Provide the [x, y] coordinate of the cell's center where the given text is located.  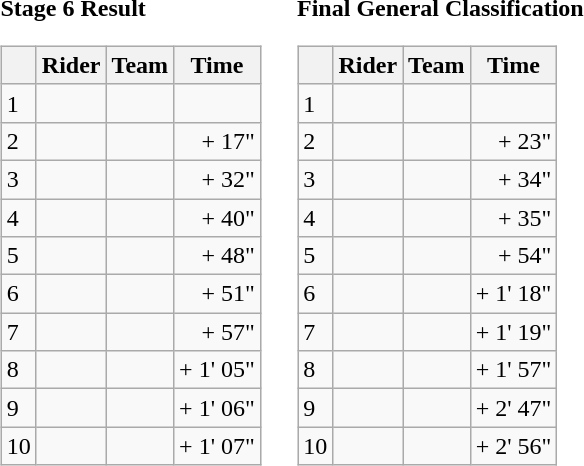
+ 1' 57" [514, 370]
+ 17" [218, 141]
+ 51" [218, 294]
+ 1' 05" [218, 370]
+ 2' 56" [514, 446]
+ 32" [218, 179]
+ 34" [514, 179]
+ 57" [218, 332]
+ 54" [514, 256]
+ 23" [514, 141]
+ 40" [218, 217]
+ 1' 18" [514, 294]
+ 48" [218, 256]
+ 2' 47" [514, 408]
+ 35" [514, 217]
+ 1' 19" [514, 332]
+ 1' 07" [218, 446]
+ 1' 06" [218, 408]
